Provide the [x, y] coordinate of the cell's center where the given text is located.  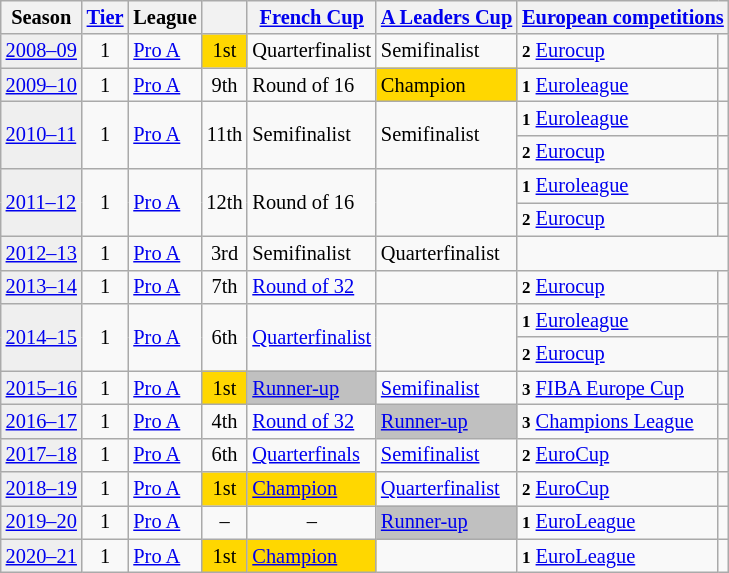
7th [225, 287]
2015–16 [42, 388]
3rd [225, 253]
2017–18 [42, 455]
11th [225, 134]
French Cup [312, 17]
2011–12 [42, 202]
3 Champions League [618, 421]
A Leaders Cup [446, 17]
Tier [106, 17]
2012–13 [42, 253]
2014–15 [42, 336]
2010–11 [42, 134]
3 FIBA Europe Cup [618, 388]
European competitions [623, 17]
2008–09 [42, 51]
Quarterfinals [312, 455]
9th [225, 85]
2016–17 [42, 421]
2018–19 [42, 489]
League [164, 17]
4th [225, 421]
Season [42, 17]
2009–10 [42, 85]
2019–20 [42, 522]
12th [225, 202]
2013–14 [42, 287]
2020–21 [42, 556]
